Scan for the cell matching the given text and deliver its (x, y) coordinate at center. 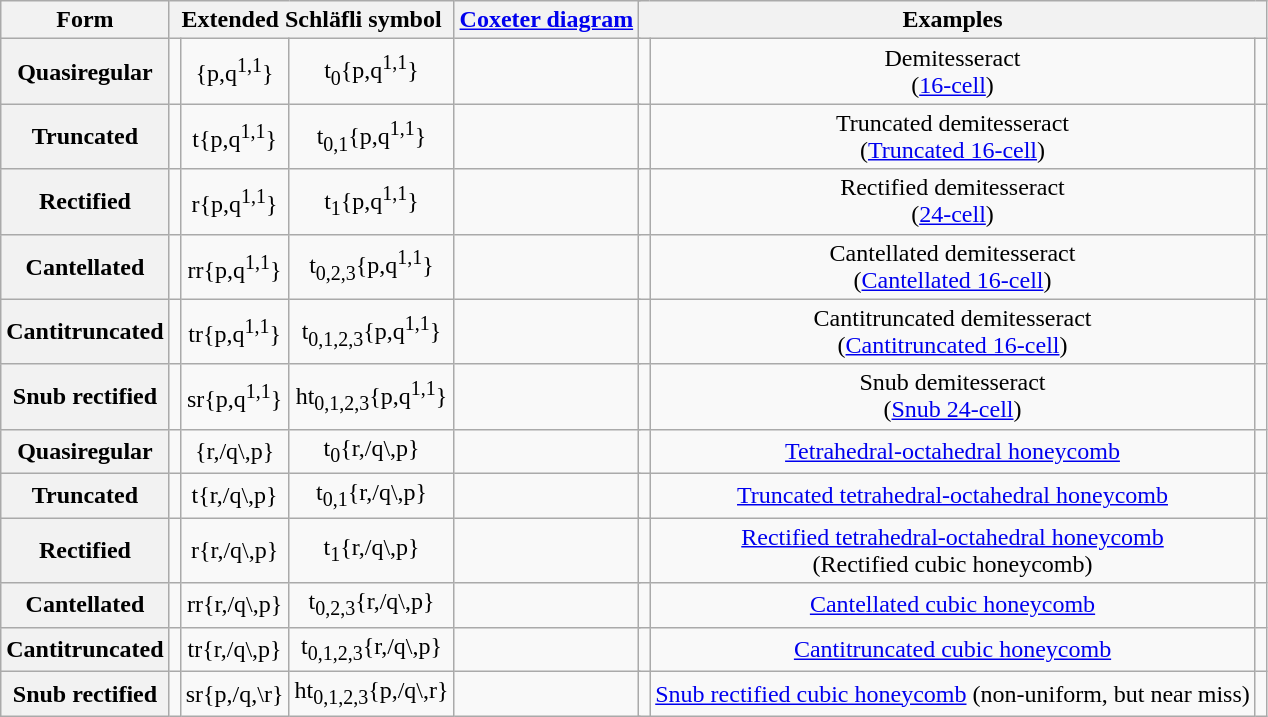
{p,q1,1} (234, 72)
Coxeter diagram (546, 20)
Extended Schläfli symbol (312, 20)
tr{p,q1,1} (234, 332)
t0,1{p,q1,1} (372, 136)
Cantellated demitesseract(Cantellated 16-cell) (953, 266)
t0,1,2,3{p,q1,1} (372, 332)
t0{r,/q\,p} (372, 451)
ht0,1,2,3{p,q1,1} (372, 396)
Truncated tetrahedral-octahedral honeycomb (953, 496)
sr{p,/q,\r} (234, 694)
rr{p,q1,1} (234, 266)
Cantitruncated demitesseract(Cantitruncated 16-cell) (953, 332)
t{p,q1,1} (234, 136)
Snub rectified cubic honeycomb (non-uniform, but near miss) (953, 694)
ht0,1,2,3{p,/q\,r} (372, 694)
t0,2,3{r,/q\,p} (372, 605)
sr{p,q1,1} (234, 396)
Form (85, 20)
tr{r,/q\,p} (234, 649)
Snub demitesseract(Snub 24-cell) (953, 396)
Demitesseract(16-cell) (953, 72)
t0,1,2,3{r,/q\,p} (372, 649)
Truncated demitesseract(Truncated 16-cell) (953, 136)
Examples (953, 20)
t0,1{r,/q\,p} (372, 496)
t0{p,q1,1} (372, 72)
r{r,/q\,p} (234, 550)
t1{r,/q\,p} (372, 550)
Rectified demitesseract(24-cell) (953, 202)
rr{r,/q\,p} (234, 605)
Cantitruncated cubic honeycomb (953, 649)
Tetrahedral-octahedral honeycomb (953, 451)
t{r,/q\,p} (234, 496)
r{p,q1,1} (234, 202)
t1{p,q1,1} (372, 202)
t0,2,3{p,q1,1} (372, 266)
{r,/q\,p} (234, 451)
Rectified tetrahedral-octahedral honeycomb(Rectified cubic honeycomb) (953, 550)
Cantellated cubic honeycomb (953, 605)
